Pinpoint the cell where the given text exists, returning its [x, y] midpoint coordinate. 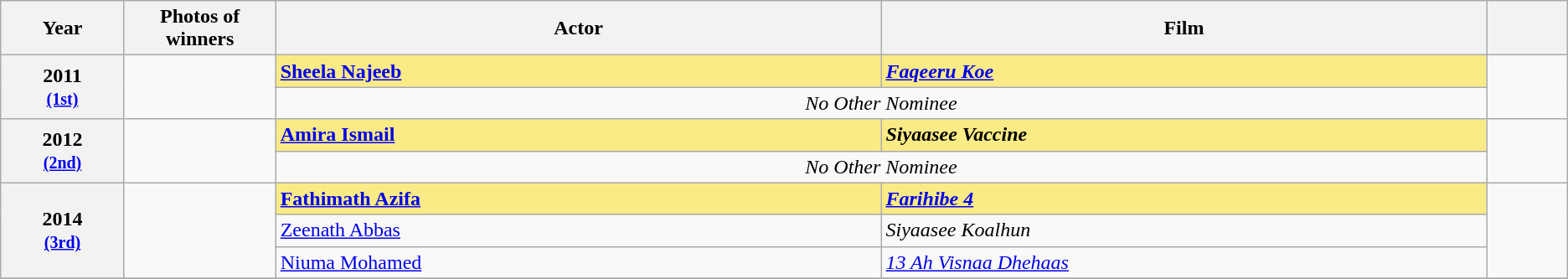
Faqeeru Koe [1184, 71]
Farihibe 4 [1184, 199]
Year [63, 28]
Siyaasee Koalhun [1184, 230]
Film [1184, 28]
13 Ah Visnaa Dhehaas [1184, 262]
Sheela Najeeb [578, 71]
Fathimath Azifa [578, 199]
Actor [578, 28]
Photos of winners [199, 28]
2011 (1st) [63, 87]
Niuma Mohamed [578, 262]
Siyaasee Vaccine [1184, 135]
Amira Ismail [578, 135]
2014 (3rd) [63, 230]
2012 (2nd) [63, 151]
Zeenath Abbas [578, 230]
